Output the [x, y] coordinate of the center of the cell containing the given text.  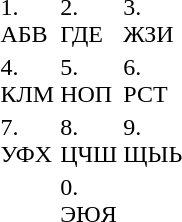
5. НОП [89, 80]
8. ЦЧШ [89, 140]
